Scan for the cell matching the given text and deliver its (x, y) coordinate at center. 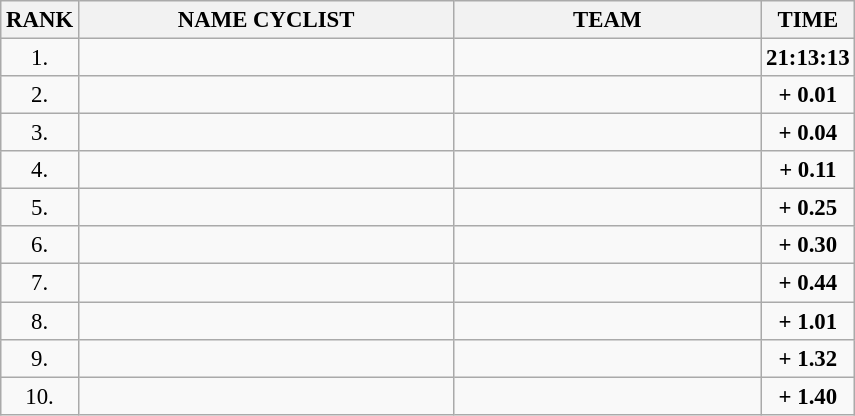
4. (40, 170)
10. (40, 396)
+ 0.11 (808, 170)
+ 0.01 (808, 95)
+ 1.01 (808, 321)
+ 0.44 (808, 283)
+ 1.40 (808, 396)
2. (40, 95)
1. (40, 58)
NAME CYCLIST (266, 20)
+ 0.25 (808, 208)
8. (40, 321)
5. (40, 208)
RANK (40, 20)
TIME (808, 20)
+ 1.32 (808, 358)
+ 0.04 (808, 133)
7. (40, 283)
+ 0.30 (808, 245)
21:13:13 (808, 58)
3. (40, 133)
TEAM (608, 20)
9. (40, 358)
6. (40, 245)
